From the cell containing the given text, extract its center point as (X, Y) coordinate. 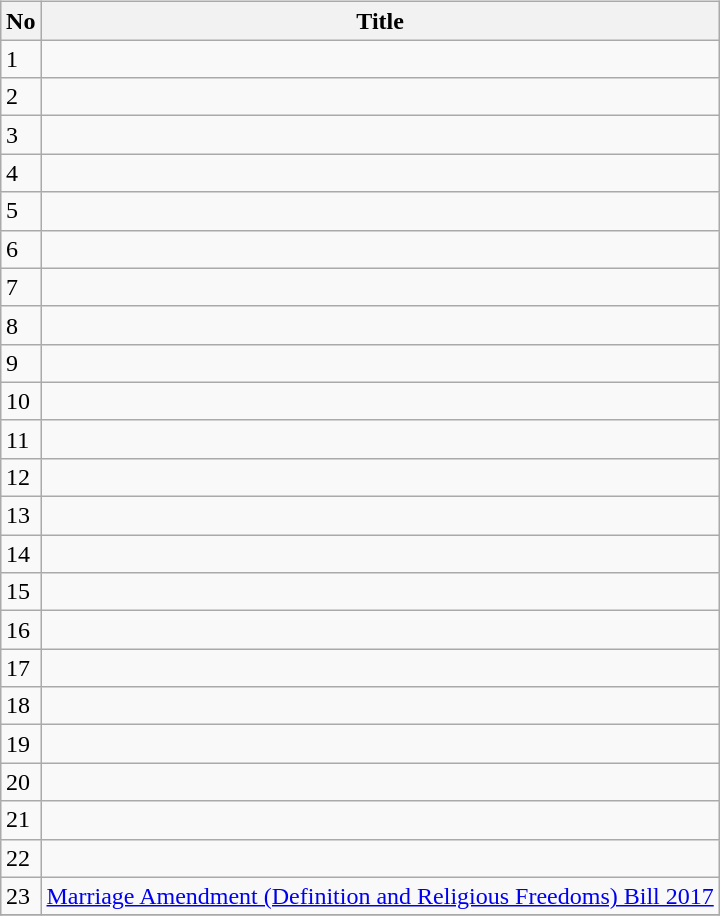
16 (21, 630)
9 (21, 363)
20 (21, 782)
7 (21, 287)
5 (21, 211)
14 (21, 554)
4 (21, 173)
21 (21, 820)
11 (21, 439)
23 (21, 896)
13 (21, 516)
No (21, 21)
17 (21, 668)
Marriage Amendment (Definition and Religious Freedoms) Bill 2017 (380, 896)
10 (21, 401)
Title (380, 21)
18 (21, 706)
6 (21, 249)
12 (21, 478)
3 (21, 135)
8 (21, 325)
2 (21, 97)
15 (21, 592)
19 (21, 744)
1 (21, 59)
22 (21, 858)
